Find where the given text appears and provide that cell's center as [x, y] coordinate. 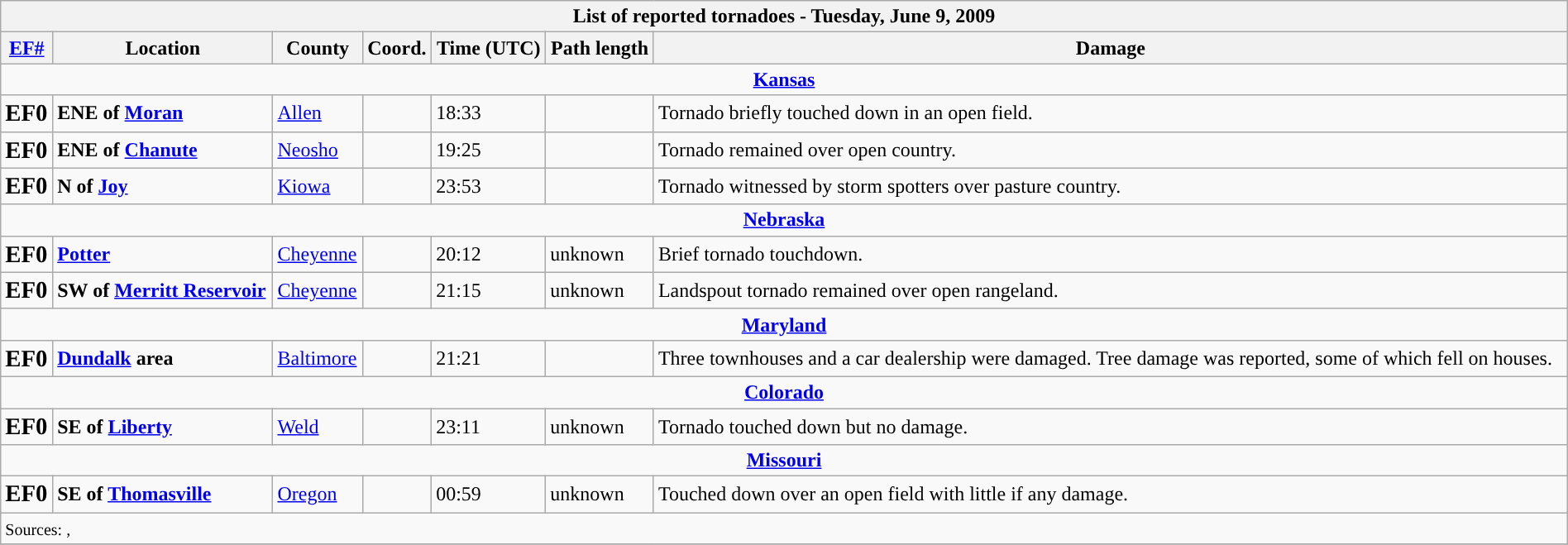
SW of Merritt Reservoir [163, 290]
Weld [318, 427]
Time (UTC) [489, 48]
21:21 [489, 358]
Brief tornado touchdown. [1110, 254]
Missouri [784, 461]
23:11 [489, 427]
Tornado witnessed by storm spotters over pasture country. [1110, 186]
Three townhouses and a car dealership were damaged. Tree damage was reported, some of which fell on houses. [1110, 358]
Potter [163, 254]
List of reported tornadoes - Tuesday, June 9, 2009 [784, 17]
Tornado remained over open country. [1110, 150]
Maryland [784, 324]
Tornado briefly touched down in an open field. [1110, 113]
Oregon [318, 495]
Location [163, 48]
Path length [600, 48]
Neosho [318, 150]
Kiowa [318, 186]
Landspout tornado remained over open rangeland. [1110, 290]
Kansas [784, 79]
Dundalk area [163, 358]
Baltimore [318, 358]
21:15 [489, 290]
County [318, 48]
Sources: , [784, 528]
Damage [1110, 48]
20:12 [489, 254]
Nebraska [784, 220]
23:53 [489, 186]
EF# [26, 48]
Touched down over an open field with little if any damage. [1110, 495]
ENE of Moran [163, 113]
00:59 [489, 495]
19:25 [489, 150]
SE of Thomasville [163, 495]
N of Joy [163, 186]
18:33 [489, 113]
ENE of Chanute [163, 150]
Tornado touched down but no damage. [1110, 427]
Coord. [397, 48]
Allen [318, 113]
Colorado [784, 392]
SE of Liberty [163, 427]
